Detect which cell encompasses the target text, then output its (x, y) center coordinate. 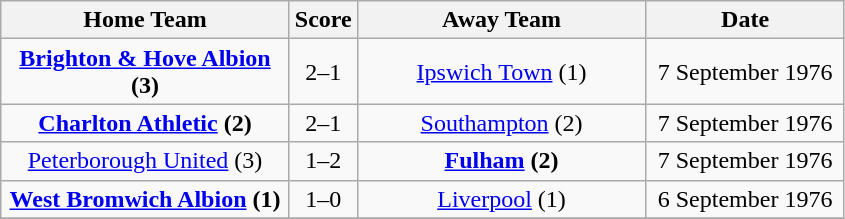
Date (746, 20)
West Bromwich Albion (1) (146, 199)
Ipswich Town (1) (502, 72)
Southampton (2) (502, 123)
Score (323, 20)
Fulham (2) (502, 161)
6 September 1976 (746, 199)
1–0 (323, 199)
Charlton Athletic (2) (146, 123)
Away Team (502, 20)
Home Team (146, 20)
Brighton & Hove Albion (3) (146, 72)
1–2 (323, 161)
Liverpool (1) (502, 199)
Peterborough United (3) (146, 161)
